For the text-containing cell, return its midpoint in (x, y) coordinate format. 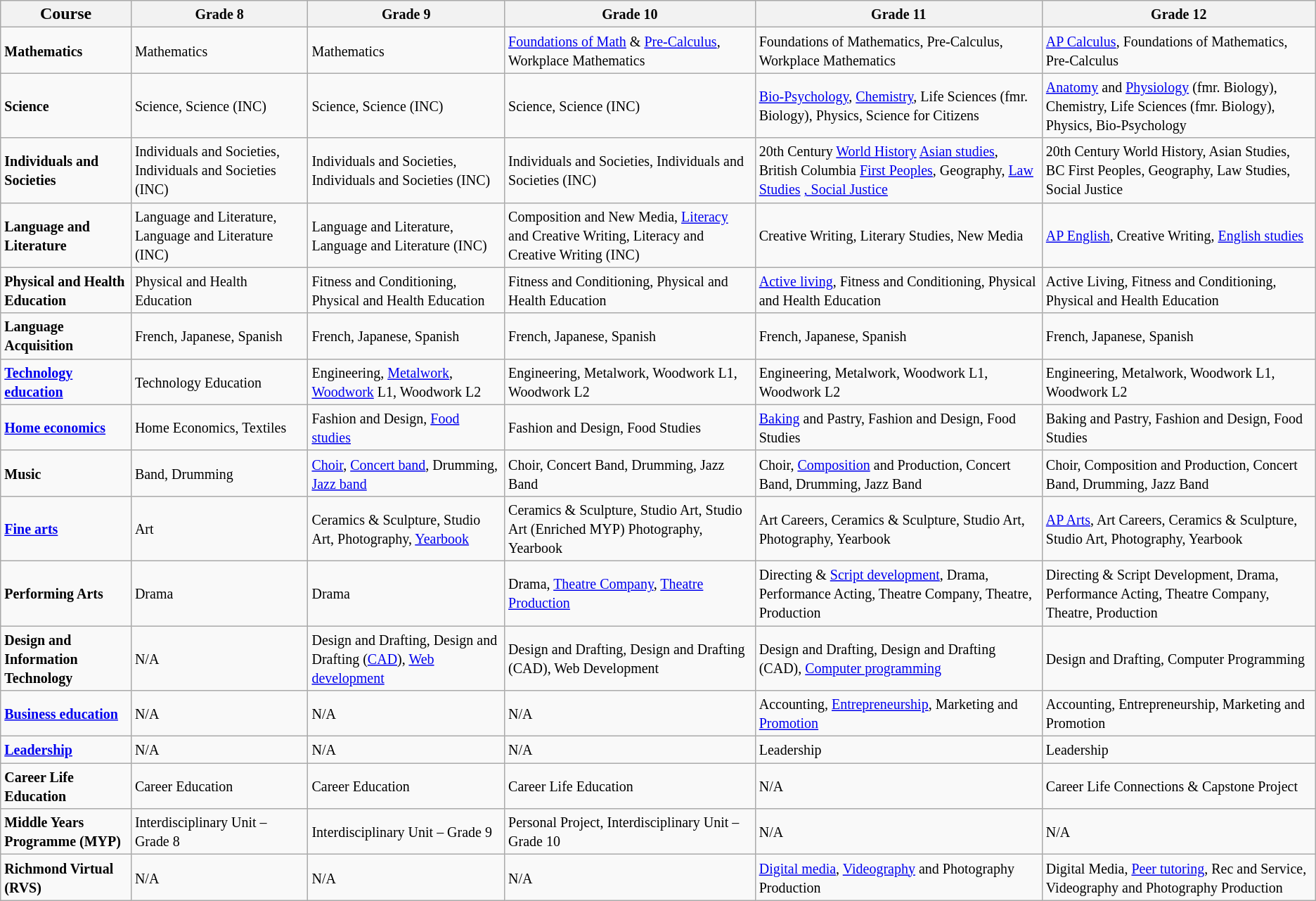
Individuals and Societies (66, 170)
Interdisciplinary Unit – Grade 8 (219, 831)
Choir, Concert Band, Drumming, Jazz Band (630, 473)
Active Living, Fitness and Conditioning, Physical and Health Education (1178, 290)
Language Acquisition (66, 336)
Home economics (66, 428)
Bio-Psychology, Chemistry, Life Sciences (fmr. Biology), Physics, Science for Citizens (898, 106)
Performing Arts (66, 593)
Grade 11 (898, 14)
Grade 9 (406, 14)
Foundations of Mathematics, Pre-Calculus, Workplace Mathematics (898, 51)
Ceramics & Sculpture, Studio Art, Studio Art (Enriched MYP) Photography, Yearbook (630, 528)
Interdisciplinary Unit – Grade 9 (406, 831)
AP English, Creative Writing, English studies (1178, 235)
Design and Drafting, Design and Drafting (CAD), Web development (406, 658)
Anatomy and Physiology (fmr. Biology), Chemistry, Life Sciences (fmr. Biology), Physics, Bio-Psychology (1178, 106)
Directing & Script Development, Drama, Performance Acting, Theatre Company, Theatre, Production (1178, 593)
Course (66, 14)
Design and Information Technology (66, 658)
Fine arts (66, 528)
Music (66, 473)
Digital Media, Peer tutoring, Rec and Service, Videography and Photography Production (1178, 878)
Art Careers, Ceramics & Sculpture, Studio Art, Photography, Yearbook (898, 528)
AP Arts, Art Careers, Ceramics & Sculpture, Studio Art, Photography, Yearbook (1178, 528)
Career Life Connections & Capstone Project (1178, 786)
Grade 8 (219, 14)
Personal Project, Interdisciplinary Unit – Grade 10 (630, 831)
Composition and New Media, Literacy and Creative Writing, Literacy and Creative Writing (INC) (630, 235)
Digital media, Videography and Photography Production (898, 878)
Grade 10 (630, 14)
Home Economics, Textiles (219, 428)
AP Calculus, Foundations of Mathematics, Pre-Calculus (1178, 51)
Active living, Fitness and Conditioning, Physical and Health Education (898, 290)
Directing & Script development, Drama, Performance Acting, Theatre Company, Theatre, Production (898, 593)
Band, Drumming (219, 473)
Science (66, 106)
Richmond Virtual (RVS) (66, 878)
Grade 12 (1178, 14)
Fashion and Design, Food Studies (630, 428)
Technology Education (219, 381)
Technology education (66, 381)
Choir, Concert band, Drumming, Jazz band (406, 473)
Creative Writing, Literary Studies, New Media (898, 235)
Ceramics & Sculpture, Studio Art, Photography, Yearbook (406, 528)
Foundations of Math & Pre-Calculus, Workplace Mathematics (630, 51)
Fashion and Design, Food studies (406, 428)
20th Century World History, Asian Studies, BC First Peoples, Geography, Law Studies, Social Justice (1178, 170)
Middle Years Programme (MYP) (66, 831)
Drama, Theatre Company, Theatre Production (630, 593)
Design and Drafting, Design and Drafting (CAD), Computer programming (898, 658)
Design and Drafting, Computer Programming (1178, 658)
Design and Drafting, Design and Drafting (CAD), Web Development (630, 658)
Business education (66, 713)
20th Century World History Asian studies, British Columbia First Peoples, Geography, Law Studies , Social Justice (898, 170)
Art (219, 528)
Language and Literature (66, 235)
